Determine the (x, y) coordinate at the center of the cell enclosing the given text.  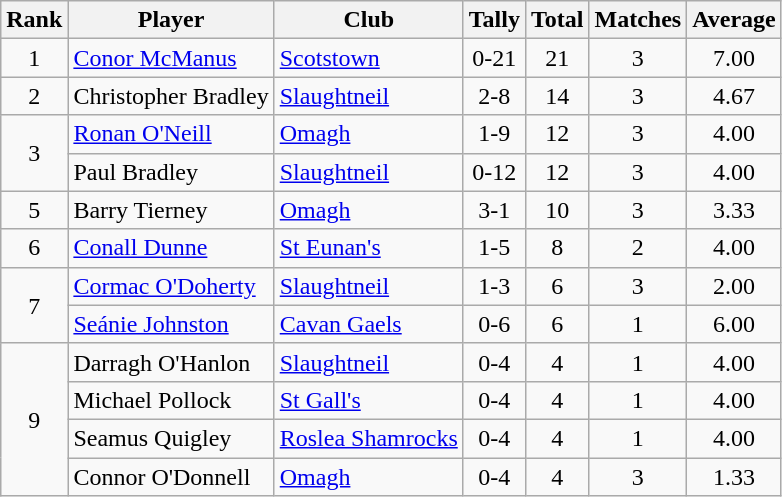
Christopher Bradley (171, 96)
Cavan Gaels (368, 324)
6.00 (734, 324)
1.33 (734, 477)
Seánie Johnston (171, 324)
1-3 (494, 286)
8 (557, 248)
Barry Tierney (171, 210)
Rank (34, 20)
Darragh O'Hanlon (171, 362)
3.33 (734, 210)
Club (368, 20)
2.00 (734, 286)
Tally (494, 20)
4.67 (734, 96)
St Eunan's (368, 248)
9 (34, 419)
Total (557, 20)
Cormac O'Doherty (171, 286)
Seamus Quigley (171, 438)
10 (557, 210)
Matches (638, 20)
3-1 (494, 210)
21 (557, 58)
St Gall's (368, 400)
7 (34, 305)
1-9 (494, 134)
Michael Pollock (171, 400)
Roslea Shamrocks (368, 438)
0-6 (494, 324)
Conor McManus (171, 58)
5 (34, 210)
1-5 (494, 248)
Connor O'Donnell (171, 477)
Scotstown (368, 58)
Paul Bradley (171, 172)
Player (171, 20)
0-12 (494, 172)
14 (557, 96)
7.00 (734, 58)
Average (734, 20)
2-8 (494, 96)
0-21 (494, 58)
Ronan O'Neill (171, 134)
Conall Dunne (171, 248)
